Find where the given text appears and provide that cell's center as [x, y] coordinate. 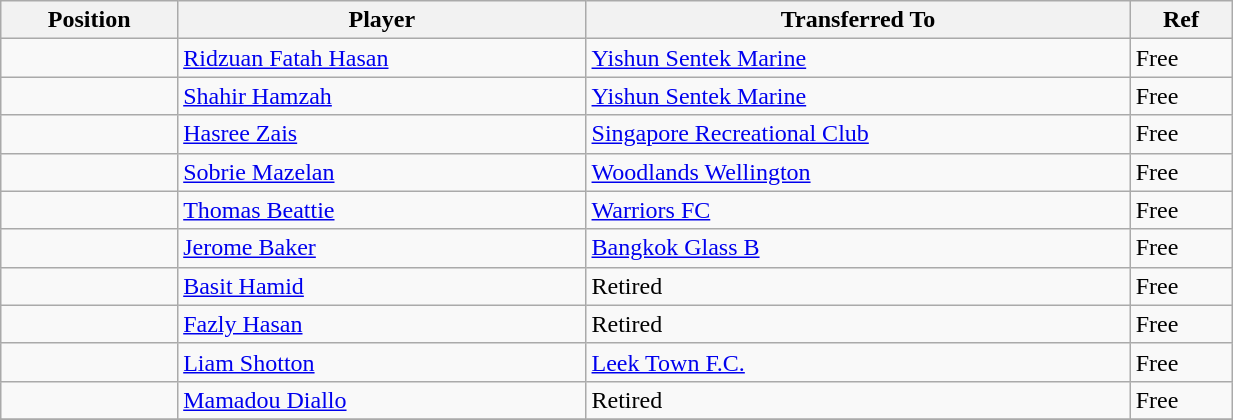
Warriors FC [858, 210]
Position [90, 20]
Ridzuan Fatah Hasan [382, 58]
Mamadou Diallo [382, 400]
Transferred To [858, 20]
Thomas Beattie [382, 210]
Player [382, 20]
Ref [1180, 20]
Woodlands Wellington [858, 172]
Basit Hamid [382, 286]
Bangkok Glass B [858, 248]
Singapore Recreational Club [858, 134]
Leek Town F.C. [858, 362]
Jerome Baker [382, 248]
Hasree Zais [382, 134]
Sobrie Mazelan [382, 172]
Shahir Hamzah [382, 96]
Liam Shotton [382, 362]
Fazly Hasan [382, 324]
